Detect which cell encompasses the target text, then output its (X, Y) center coordinate. 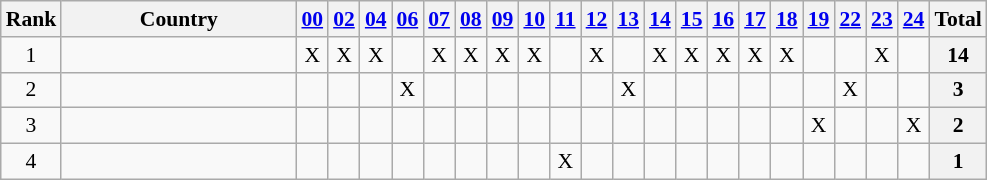
22 (850, 19)
18 (787, 19)
04 (376, 19)
24 (914, 19)
Country (178, 19)
08 (471, 19)
06 (408, 19)
19 (819, 19)
16 (723, 19)
Rank (32, 19)
Total (958, 19)
13 (628, 19)
00 (312, 19)
15 (692, 19)
23 (882, 19)
10 (534, 19)
09 (503, 19)
17 (755, 19)
12 (597, 19)
4 (32, 162)
11 (566, 19)
02 (344, 19)
07 (439, 19)
